Provide the (X, Y) coordinate of the cell's center where the given text is located.  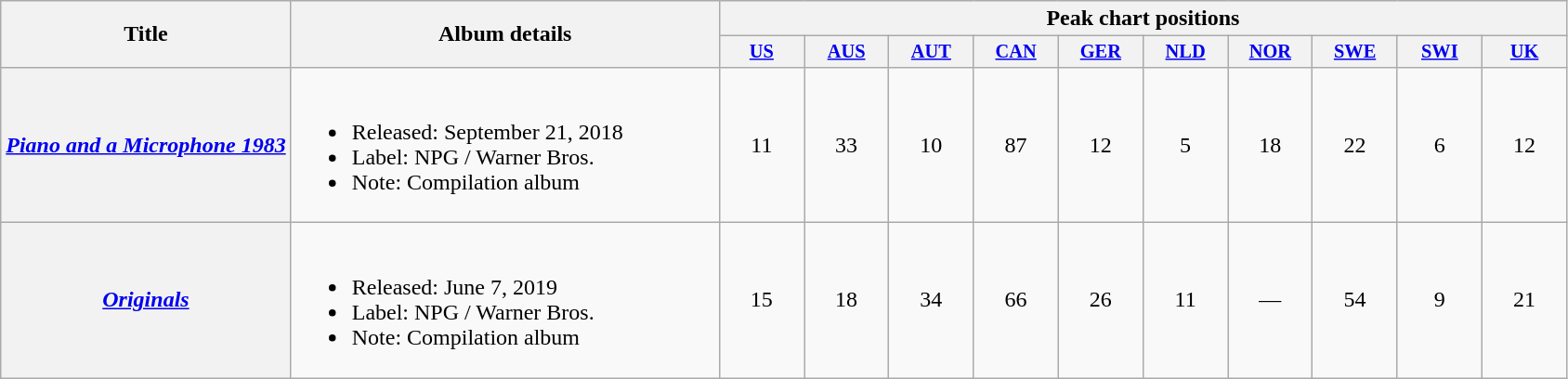
AUT (931, 52)
US (762, 52)
Album details (505, 34)
Released: September 21, 2018Label: NPG / Warner Bros.Note: Compilation album (505, 145)
SWE (1354, 52)
NLD (1185, 52)
— (1271, 301)
6 (1440, 145)
AUS (847, 52)
87 (1016, 145)
54 (1354, 301)
UK (1523, 52)
15 (762, 301)
CAN (1016, 52)
26 (1100, 301)
Piano and a Microphone 1983 (146, 145)
GER (1100, 52)
Title (146, 34)
9 (1440, 301)
NOR (1271, 52)
Originals (146, 301)
33 (847, 145)
34 (931, 301)
SWI (1440, 52)
5 (1185, 145)
66 (1016, 301)
21 (1523, 301)
10 (931, 145)
Released: June 7, 2019Label: NPG / Warner Bros.Note: Compilation album (505, 301)
22 (1354, 145)
Peak chart positions (1143, 19)
